Return the [X, Y] coordinate for the center point of the cell that contains the specified text.  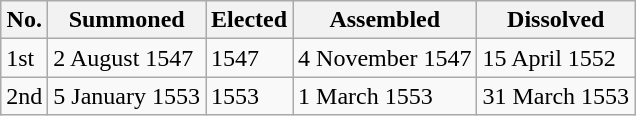
Summoned [127, 20]
1 March 1553 [385, 96]
15 April 1552 [556, 58]
Elected [250, 20]
31 March 1553 [556, 96]
2nd [24, 96]
Assembled [385, 20]
1st [24, 58]
1553 [250, 96]
4 November 1547 [385, 58]
2 August 1547 [127, 58]
1547 [250, 58]
No. [24, 20]
5 January 1553 [127, 96]
Dissolved [556, 20]
